Find where the given text appears and provide that cell's center as [X, Y] coordinate. 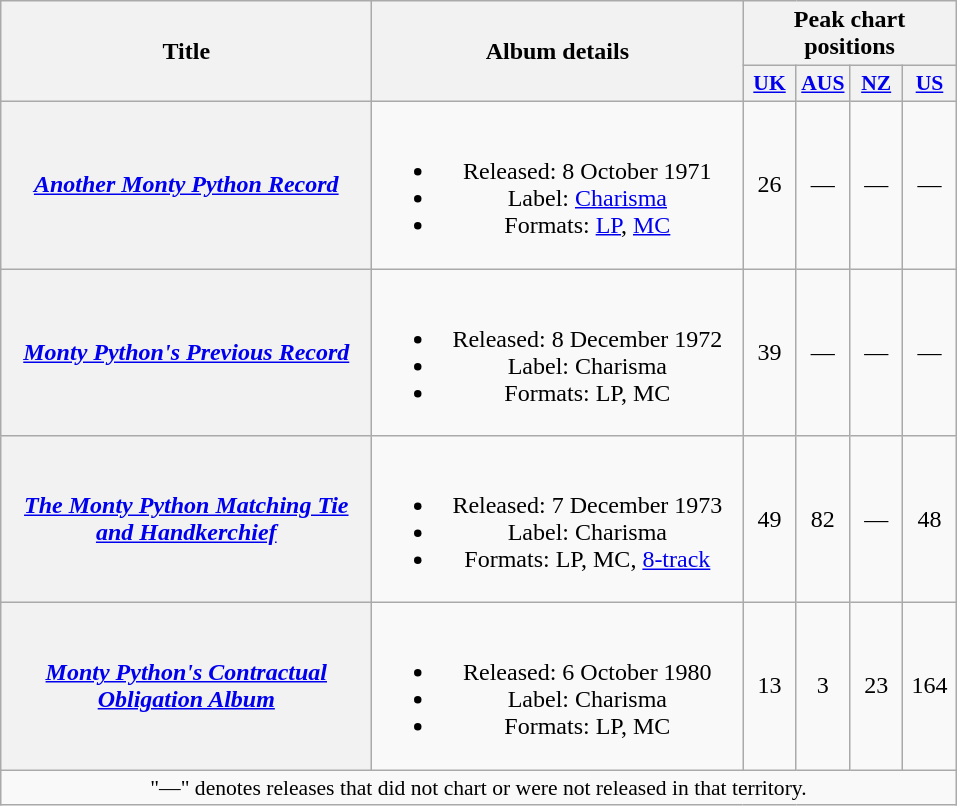
AUS [822, 84]
Title [186, 52]
23 [876, 686]
The Monty Python Matching Tie and Handkerchief [186, 520]
Monty Python's Previous Record [186, 352]
NZ [876, 84]
UK [770, 84]
39 [770, 352]
13 [770, 686]
Another Monty Python Record [186, 184]
26 [770, 184]
Monty Python's Contractual Obligation Album [186, 686]
3 [822, 686]
US [930, 84]
48 [930, 520]
82 [822, 520]
Released: 7 December 1973Label: CharismaFormats: LP, MC, 8-track [558, 520]
Released: 8 October 1971Label: CharismaFormats: LP, MC [558, 184]
49 [770, 520]
Released: 6 October 1980Label: CharismaFormats: LP, MC [558, 686]
164 [930, 686]
"—" denotes releases that did not chart or were not released in that territory. [478, 788]
Peak chart positions [850, 34]
Released: 8 December 1972Label: CharismaFormats: LP, MC [558, 352]
Album details [558, 52]
